Scan for the cell matching the given text and deliver its [x, y] coordinate at center. 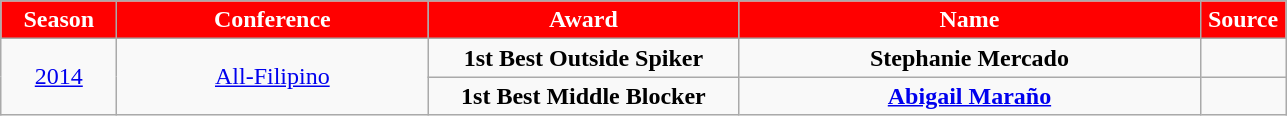
Source [1243, 20]
1st Best Middle Blocker [584, 96]
Name [970, 20]
1st Best Outside Spiker [584, 58]
Abigail Maraño [970, 96]
All-Filipino [272, 77]
Stephanie Mercado [970, 58]
Conference [272, 20]
Award [584, 20]
2014 [59, 77]
Season [59, 20]
